Return [x, y] of the center of cell containing provided text 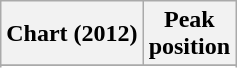
Peakposition [189, 34]
Chart (2012) [72, 34]
